Provide the [X, Y] coordinate of the cell's center where the given text is located.  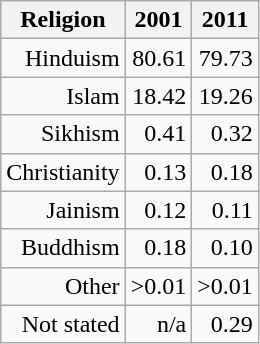
Not stated [63, 324]
Hinduism [63, 58]
Religion [63, 20]
Christianity [63, 172]
0.29 [226, 324]
Islam [63, 96]
2001 [158, 20]
0.12 [158, 210]
0.32 [226, 134]
0.11 [226, 210]
19.26 [226, 96]
0.10 [226, 248]
0.13 [158, 172]
80.61 [158, 58]
Buddhism [63, 248]
Jainism [63, 210]
Sikhism [63, 134]
n/a [158, 324]
Other [63, 286]
79.73 [226, 58]
18.42 [158, 96]
0.41 [158, 134]
2011 [226, 20]
